Scan for the cell matching the given text and deliver its [x, y] coordinate at center. 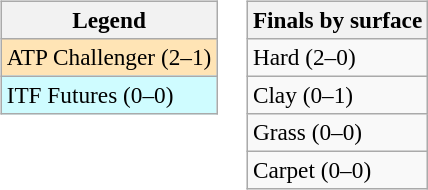
ATP Challenger (2–1) [108, 57]
Grass (0–0) [337, 133]
Legend [108, 20]
Hard (2–0) [337, 57]
Clay (0–1) [337, 95]
Finals by surface [337, 20]
ITF Futures (0–0) [108, 95]
Carpet (0–0) [337, 171]
